Locate the cell with the specified text and output its (x, y) center coordinate. 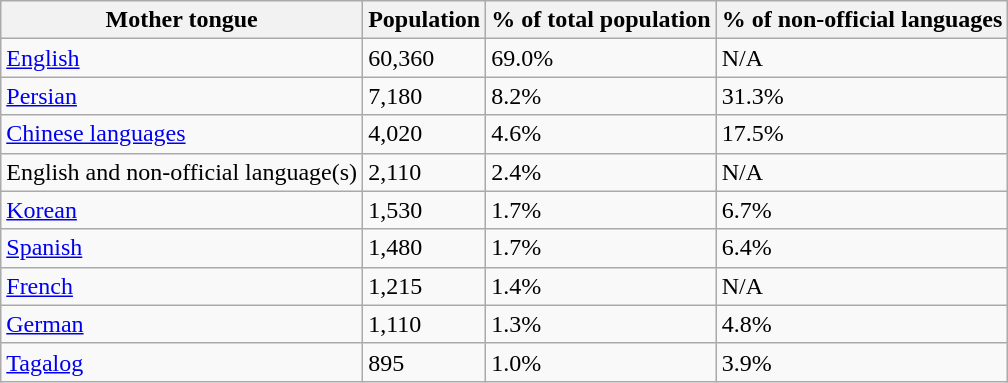
English (182, 58)
German (182, 324)
69.0% (601, 58)
1.0% (601, 362)
7,180 (424, 96)
60,360 (424, 58)
1,110 (424, 324)
Chinese languages (182, 134)
Mother tongue (182, 20)
4.8% (862, 324)
4.6% (601, 134)
% of total population (601, 20)
Korean (182, 210)
1,530 (424, 210)
% of non-official languages (862, 20)
1,480 (424, 248)
17.5% (862, 134)
4,020 (424, 134)
1.4% (601, 286)
French (182, 286)
Tagalog (182, 362)
895 (424, 362)
2.4% (601, 172)
Population (424, 20)
1,215 (424, 286)
English and non-official language(s) (182, 172)
6.4% (862, 248)
2,110 (424, 172)
8.2% (601, 96)
6.7% (862, 210)
Persian (182, 96)
Spanish (182, 248)
31.3% (862, 96)
3.9% (862, 362)
1.3% (601, 324)
